From the cell containing the given text, extract its center point as (x, y) coordinate. 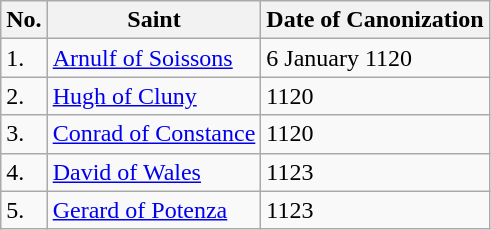
Arnulf of Soissons (154, 58)
Gerard of Potenza (154, 210)
4. (24, 172)
Saint (154, 20)
No. (24, 20)
Date of Canonization (375, 20)
David of Wales (154, 172)
6 January 1120 (375, 58)
Hugh of Cluny (154, 96)
2. (24, 96)
5. (24, 210)
1. (24, 58)
3. (24, 134)
Conrad of Constance (154, 134)
